Return the (X, Y) coordinate for the center point of the cell that contains the specified text.  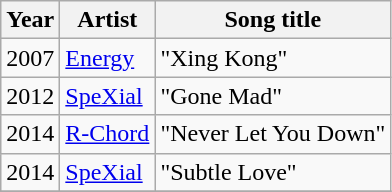
"Never Let You Down" (273, 134)
"Gone Mad" (273, 96)
Song title (273, 20)
"Subtle Love" (273, 172)
Artist (108, 20)
2007 (30, 58)
"Xing Kong" (273, 58)
Year (30, 20)
Energy (108, 58)
R-Chord (108, 134)
2012 (30, 96)
